For the text-containing cell, return its midpoint in [X, Y] coordinate format. 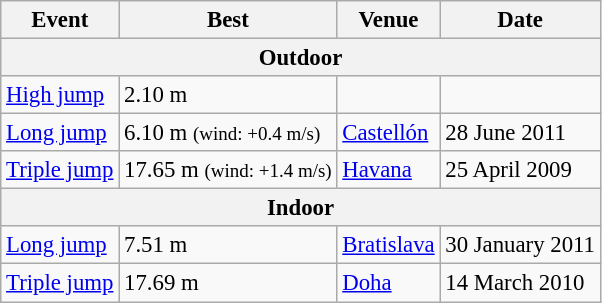
17.69 m [228, 283]
Best [228, 20]
Date [520, 20]
Castellón [388, 133]
14 March 2010 [520, 283]
Havana [388, 170]
17.65 m (wind: +1.4 m/s) [228, 170]
2.10 m [228, 95]
Venue [388, 20]
Event [60, 20]
Outdoor [301, 58]
7.51 m [228, 245]
High jump [60, 95]
25 April 2009 [520, 170]
30 January 2011 [520, 245]
Indoor [301, 208]
Bratislava [388, 245]
28 June 2011 [520, 133]
Doha [388, 283]
6.10 m (wind: +0.4 m/s) [228, 133]
